Locate the cell with the specified text and output its (x, y) center coordinate. 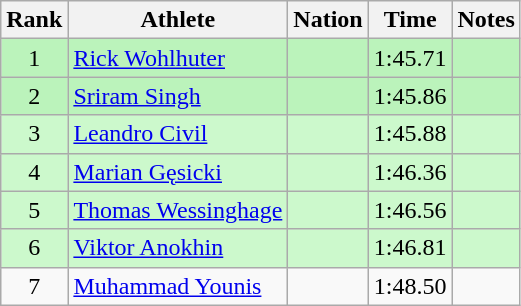
Muhammad Younis (178, 286)
5 (34, 210)
Sriram Singh (178, 96)
Rick Wohlhuter (178, 58)
1:45.71 (410, 58)
4 (34, 172)
Leandro Civil (178, 134)
1:45.86 (410, 96)
1:46.81 (410, 248)
1:45.88 (410, 134)
Marian Gęsicki (178, 172)
Viktor Anokhin (178, 248)
Nation (328, 20)
1:48.50 (410, 286)
2 (34, 96)
1 (34, 58)
Notes (486, 20)
Rank (34, 20)
1:46.36 (410, 172)
Time (410, 20)
7 (34, 286)
3 (34, 134)
Athlete (178, 20)
6 (34, 248)
1:46.56 (410, 210)
Thomas Wessinghage (178, 210)
